Return (x, y) of the center of cell containing provided text 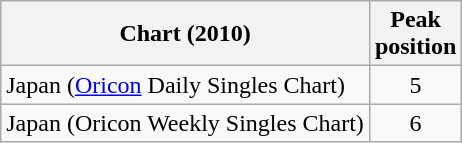
Peakposition (415, 34)
Chart (2010) (186, 34)
Japan (Oricon Weekly Singles Chart) (186, 123)
5 (415, 85)
6 (415, 123)
Japan (Oricon Daily Singles Chart) (186, 85)
